Find where the given text appears and provide that cell's center as (x, y) coordinate. 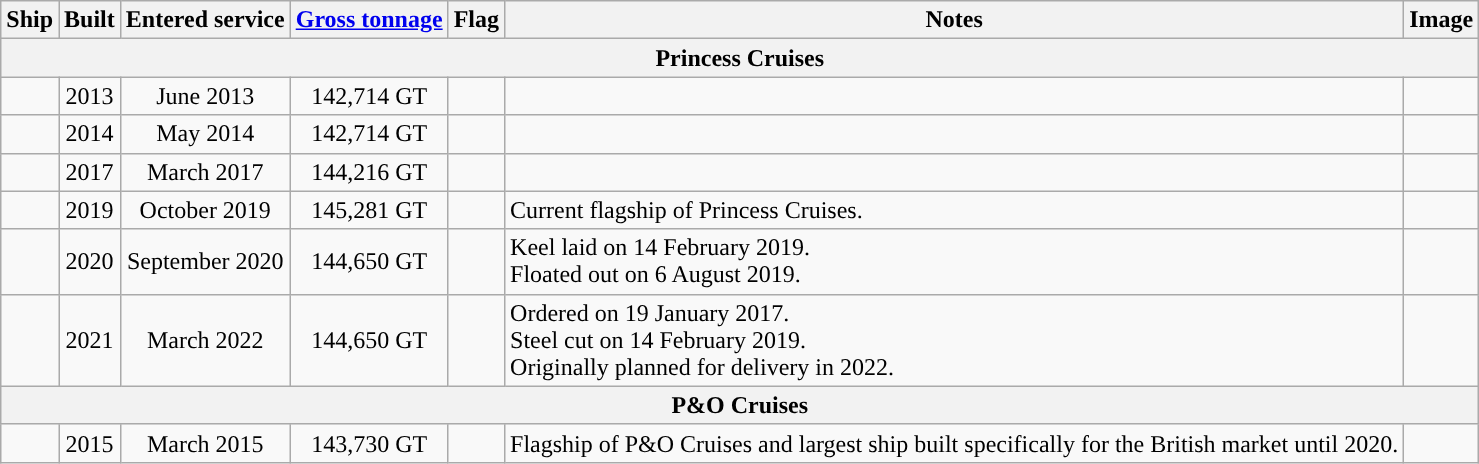
Entered service (205, 20)
Gross tonnage (369, 20)
2013 (90, 96)
March 2022 (205, 340)
October 2019 (205, 210)
Ship (30, 20)
Built (90, 20)
Image (1442, 20)
2019 (90, 210)
2014 (90, 134)
145,281 GT (369, 210)
March 2015 (205, 443)
May 2014 (205, 134)
2021 (90, 340)
Flagship of P&O Cruises and largest ship built specifically for the British market until 2020. (954, 443)
144,216 GT (369, 172)
Princess Cruises (740, 58)
P&O Cruises (740, 405)
Ordered on 19 January 2017.Steel cut on 14 February 2019. Originally planned for delivery in 2022. (954, 340)
June 2013 (205, 96)
2017 (90, 172)
Current flagship of Princess Cruises. (954, 210)
September 2020 (205, 262)
Flag (476, 20)
Notes (954, 20)
143,730 GT (369, 443)
March 2017 (205, 172)
Keel laid on 14 February 2019. Floated out on 6 August 2019. (954, 262)
2015 (90, 443)
2020 (90, 262)
